Return the [x, y] coordinate for the center point of the cell that contains the specified text.  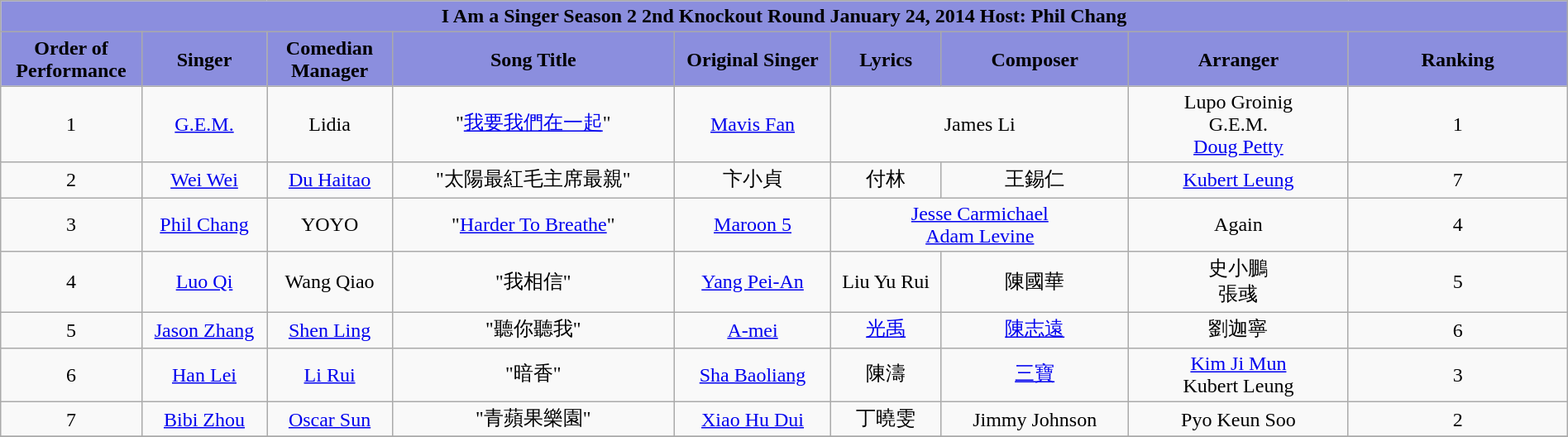
Luo Qi [204, 282]
Arranger [1239, 60]
Jason Zhang [204, 331]
Kubert Leung [1239, 180]
陳濤 [887, 374]
Again [1239, 223]
Composer [1034, 60]
Bibi Zhou [204, 419]
"暗香" [533, 374]
Lupo GroinigG.E.M.Doug Petty [1239, 124]
王錫仁 [1034, 180]
Singer [204, 60]
Jesse CarmichaelAdam Levine [980, 223]
Liu Yu Rui [887, 282]
Oscar Sun [330, 419]
Original Singer [753, 60]
丁曉雯 [887, 419]
I Am a Singer Season 2 2nd Knockout Round January 24, 2014 Host: Phil Chang [784, 17]
卞小貞 [753, 180]
Jimmy Johnson [1034, 419]
James Li [980, 124]
Xiao Hu Dui [753, 419]
"我相信" [533, 282]
Wei Wei [204, 180]
Song Title [533, 60]
陳國華 [1034, 282]
Mavis Fan [753, 124]
"我要我們在一起" [533, 124]
Wang Qiao [330, 282]
Phil Chang [204, 223]
A-mei [753, 331]
劉迦寧 [1239, 331]
Han Lei [204, 374]
Lidia [330, 124]
"太陽最紅毛主席最親" [533, 180]
Comedian Manager [330, 60]
G.E.M. [204, 124]
Yang Pei-An [753, 282]
Li Rui [330, 374]
YOYO [330, 223]
Maroon 5 [753, 223]
Pyo Keun Soo [1239, 419]
Sha Baoliang [753, 374]
史小鵬張彧 [1239, 282]
"Harder To Breathe" [533, 223]
Kim Ji MunKubert Leung [1239, 374]
陳志遠 [1034, 331]
光禹 [887, 331]
付林 [887, 180]
Shen Ling [330, 331]
三寶 [1034, 374]
"聽你聽我" [533, 331]
Ranking [1457, 60]
"青蘋果樂園" [533, 419]
Lyrics [887, 60]
Du Haitao [330, 180]
Order of Performance [71, 60]
